For the text-containing cell, return its midpoint in (X, Y) coordinate format. 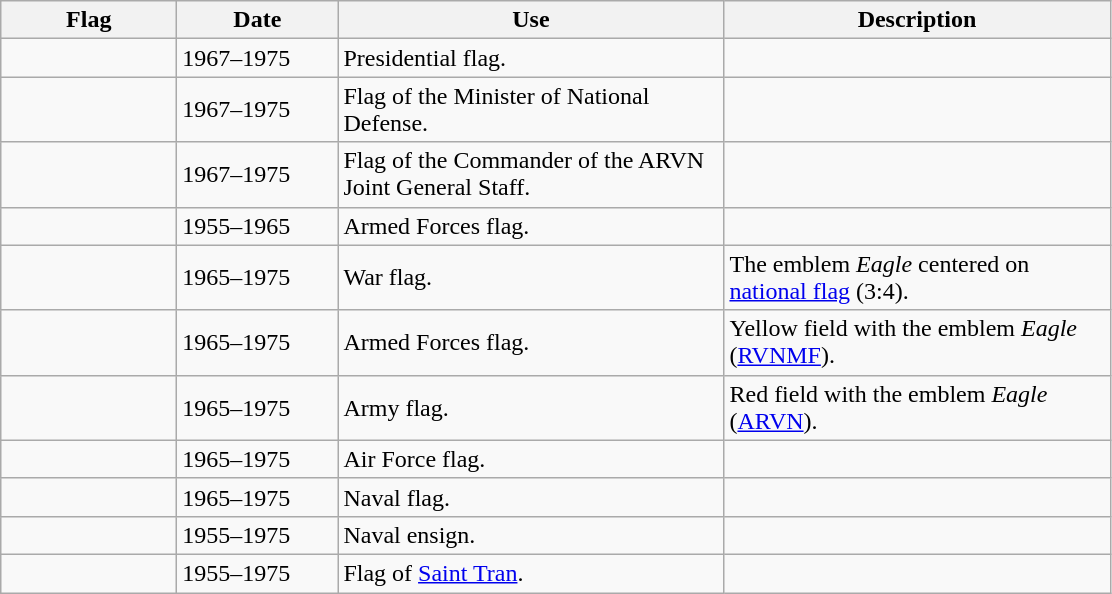
Description (917, 20)
Flag (89, 20)
Presidential flag. (531, 58)
Naval flag. (531, 497)
Flag of the Commander of the ARVN Joint General Staff. (531, 174)
Army flag. (531, 408)
Use (531, 20)
Date (258, 20)
1955–1965 (258, 226)
Flag of the Minister of National Defense. (531, 110)
Flag of Saint Tran. (531, 573)
Air Force flag. (531, 459)
Naval ensign. (531, 535)
War flag. (531, 278)
Yellow field with the emblem Eagle (RVNMF). (917, 342)
Red field with the emblem Eagle (ARVN). (917, 408)
The emblem Eagle centered on national flag (3:4). (917, 278)
